Extract the [x, y] coordinate from the center of the cell holding the provided text.  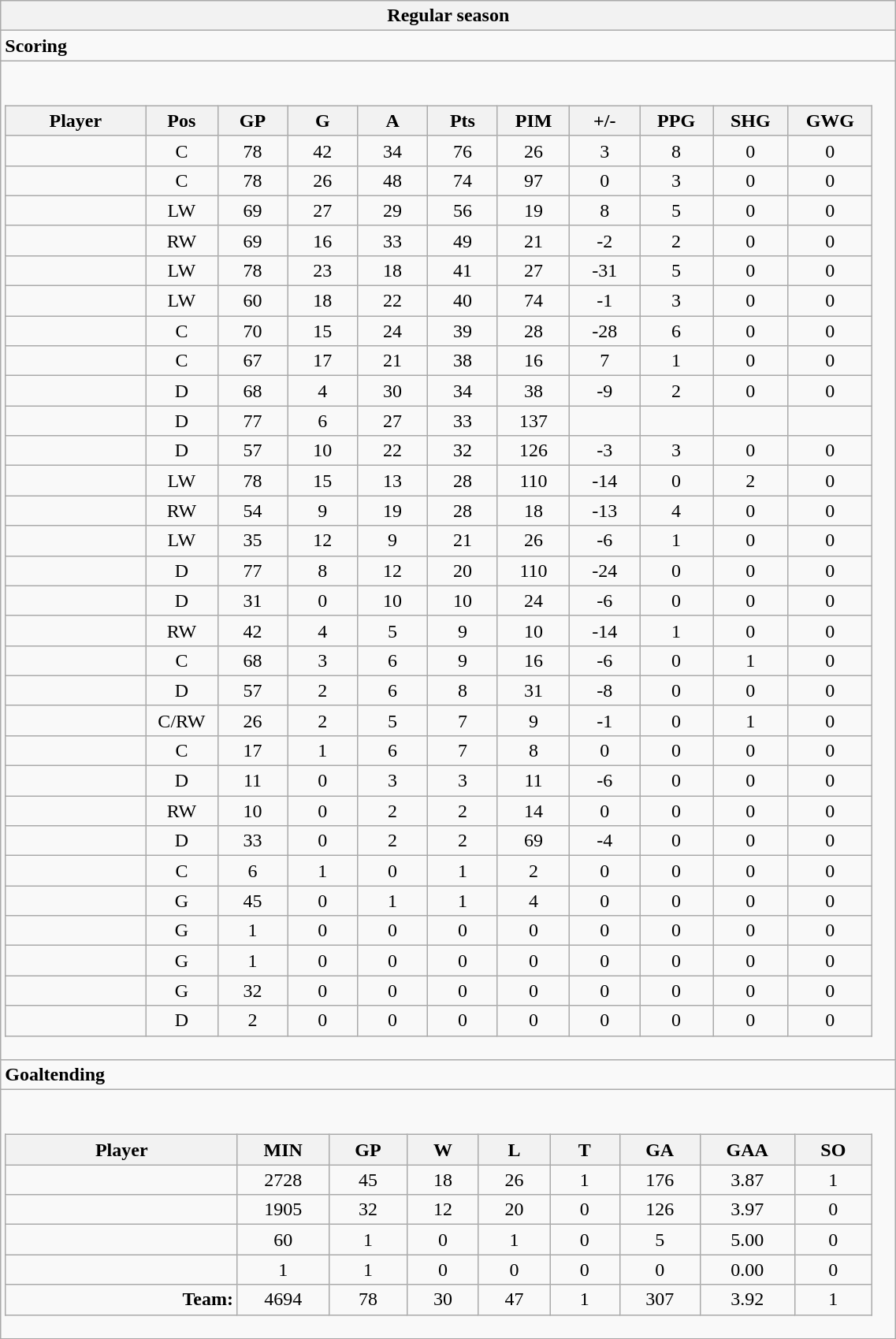
T [585, 1150]
GA [660, 1150]
4694 [283, 1300]
67 [252, 361]
47 [514, 1300]
SO [833, 1150]
14 [534, 811]
Scoring [448, 46]
PPG [676, 121]
49 [462, 240]
29 [392, 210]
41 [462, 270]
39 [462, 331]
+/- [605, 121]
-24 [605, 571]
1905 [283, 1210]
MIN [283, 1150]
5.00 [747, 1240]
L [514, 1150]
-31 [605, 270]
-3 [605, 451]
-13 [605, 511]
-28 [605, 331]
2728 [283, 1180]
307 [660, 1300]
C/RW [181, 720]
54 [252, 511]
-2 [605, 240]
40 [462, 301]
A [392, 121]
PIM [534, 121]
Goaltending [448, 1074]
137 [534, 421]
56 [462, 210]
Pts [462, 121]
SHG [751, 121]
13 [392, 481]
-9 [605, 391]
3.97 [747, 1210]
GWG [830, 121]
23 [323, 270]
Pos [181, 121]
76 [462, 151]
48 [392, 180]
0.00 [747, 1270]
176 [660, 1180]
-8 [605, 690]
3.87 [747, 1180]
70 [252, 331]
GAA [747, 1150]
35 [252, 541]
97 [534, 180]
W [443, 1150]
-4 [605, 841]
3.92 [747, 1300]
Team: [121, 1300]
Regular season [448, 16]
